Determine the [X, Y] coordinate at the center of the cell enclosing the given text.  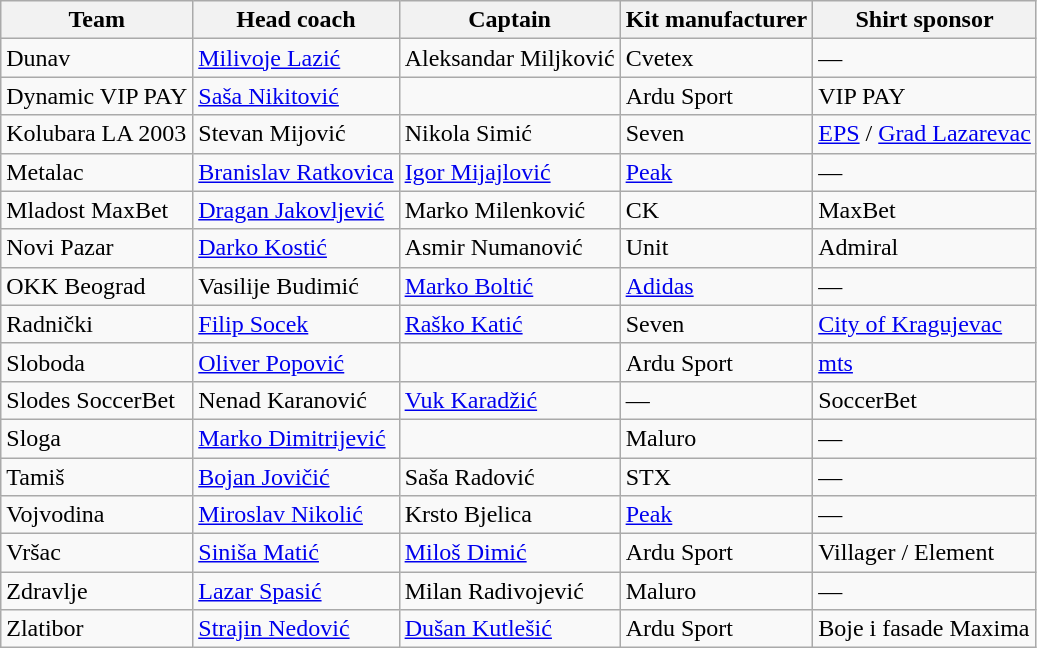
City of Kragujevac [925, 324]
Head coach [296, 20]
Dušan Kutlešić [510, 629]
Milan Radivojević [510, 591]
mts [925, 362]
Sloboda [97, 362]
Vasilije Budimić [296, 286]
MaxBet [925, 210]
Mladost MaxBet [97, 210]
Aleksandar Miljković [510, 58]
Saša Radović [510, 477]
Branislav Ratkovica [296, 172]
Filip Socek [296, 324]
Vršac [97, 553]
Siniša Matić [296, 553]
Marko Dimitrijević [296, 438]
Novi Pazar [97, 248]
Vojvodina [97, 515]
Zdravlje [97, 591]
Nenad Karanović [296, 400]
STX [716, 477]
Tamiš [97, 477]
EPS / Grad Lazarevac [925, 134]
OKK Beograd [97, 286]
Asmir Numanović [510, 248]
Boje i fasade Maxima [925, 629]
SoccerBet [925, 400]
Vuk Karadžić [510, 400]
Marko Boltić [510, 286]
Krsto Bjelica [510, 515]
Captain [510, 20]
Radnički [97, 324]
Bojan Jovičić [296, 477]
Dunav [97, 58]
Oliver Popović [296, 362]
Dynamic VIP PAY [97, 96]
Miroslav Nikolić [296, 515]
Raško Katić [510, 324]
Metalac [97, 172]
Dragan Jakovljević [296, 210]
Kit manufacturer [716, 20]
Nikola Simić [510, 134]
Igor Mijajlović [510, 172]
Lazar Spasić [296, 591]
Cvetex [716, 58]
Zlatibor [97, 629]
Saša Nikitović [296, 96]
Admiral [925, 248]
Kolubara LA 2003 [97, 134]
Unit [716, 248]
Stevan Mijović [296, 134]
Slodes SoccerBet [97, 400]
Strajin Nedović [296, 629]
Adidas [716, 286]
Shirt sponsor [925, 20]
Villager / Element [925, 553]
Team [97, 20]
Sloga [97, 438]
Milivoje Lazić [296, 58]
Darko Kostić [296, 248]
Miloš Dimić [510, 553]
CK [716, 210]
Marko Milenković [510, 210]
VIP PAY [925, 96]
